Capture the cell that displays the provided text and extract its (X, Y) central coordinate. 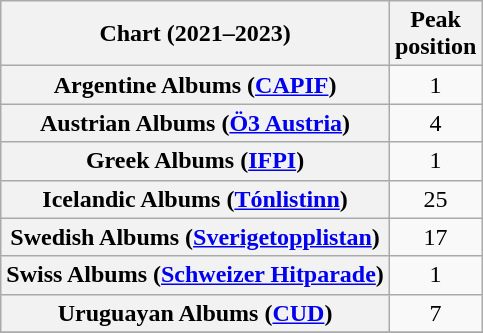
Austrian Albums (Ö3 Austria) (196, 123)
Greek Albums (IFPI) (196, 161)
Uruguayan Albums (CUD) (196, 313)
Argentine Albums (CAPIF) (196, 85)
17 (435, 237)
Swedish Albums (Sverigetopplistan) (196, 237)
25 (435, 199)
4 (435, 123)
Icelandic Albums (Tónlistinn) (196, 199)
Swiss Albums (Schweizer Hitparade) (196, 275)
7 (435, 313)
Peakposition (435, 34)
Chart (2021–2023) (196, 34)
